Output the (x, y) coordinate of the center of the cell containing the given text.  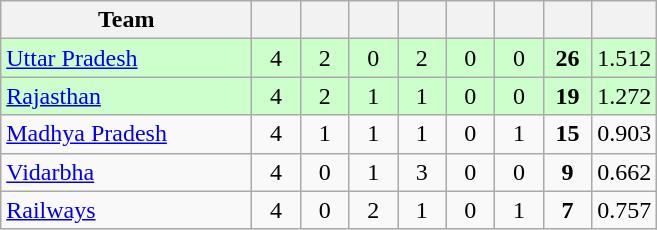
0.757 (624, 210)
15 (568, 134)
3 (422, 172)
1.512 (624, 58)
9 (568, 172)
26 (568, 58)
Vidarbha (126, 172)
Uttar Pradesh (126, 58)
Rajasthan (126, 96)
Madhya Pradesh (126, 134)
7 (568, 210)
19 (568, 96)
1.272 (624, 96)
0.903 (624, 134)
0.662 (624, 172)
Railways (126, 210)
Team (126, 20)
